Locate the cell with the specified text and output its [X, Y] center coordinate. 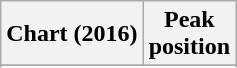
Chart (2016) [72, 34]
Peakposition [189, 34]
